Capture the cell that displays the provided text and extract its (x, y) central coordinate. 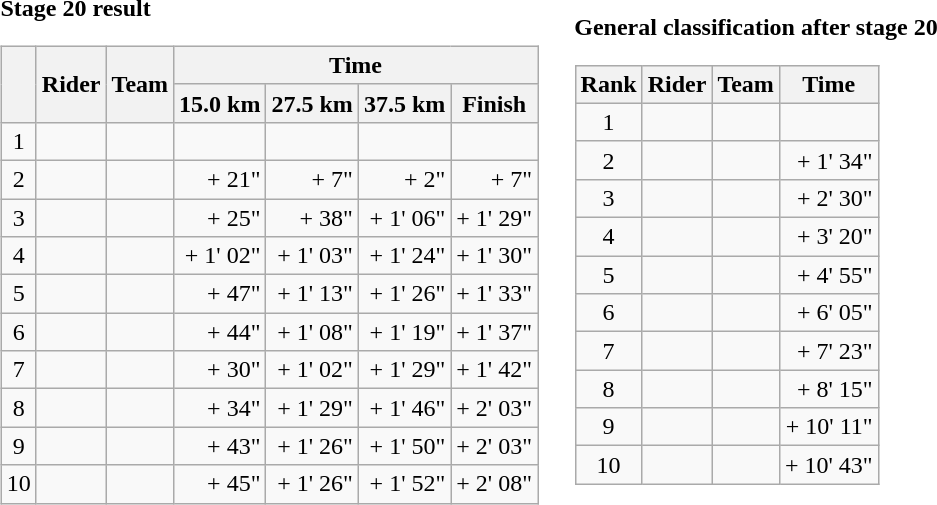
+ 1' 42" (494, 370)
Finish (494, 103)
+ 30" (220, 370)
+ 1' 33" (494, 294)
+ 1' 19" (404, 332)
+ 1' 03" (312, 256)
+ 10' 43" (828, 465)
+ 2' 30" (828, 198)
+ 10' 11" (828, 427)
+ 43" (220, 446)
+ 38" (312, 217)
+ 1' 30" (494, 256)
+ 34" (220, 408)
+ 6' 05" (828, 313)
+ 21" (220, 179)
+ 2" (404, 179)
+ 45" (220, 484)
+ 3' 20" (828, 237)
27.5 km (312, 103)
+ 1' 37" (494, 332)
15.0 km (220, 103)
+ 1' 50" (404, 446)
+ 4' 55" (828, 275)
+ 44" (220, 332)
+ 1' 52" (404, 484)
37.5 km (404, 103)
+ 1' 46" (404, 408)
+ 47" (220, 294)
+ 1' 06" (404, 217)
+ 7' 23" (828, 351)
+ 1' 08" (312, 332)
+ 8' 15" (828, 389)
+ 1' 24" (404, 256)
+ 25" (220, 217)
+ 2' 08" (494, 484)
+ 1' 13" (312, 294)
Rank (608, 84)
+ 1' 34" (828, 160)
